Search for the cell housing the specified text and yield its (x, y) center coordinate. 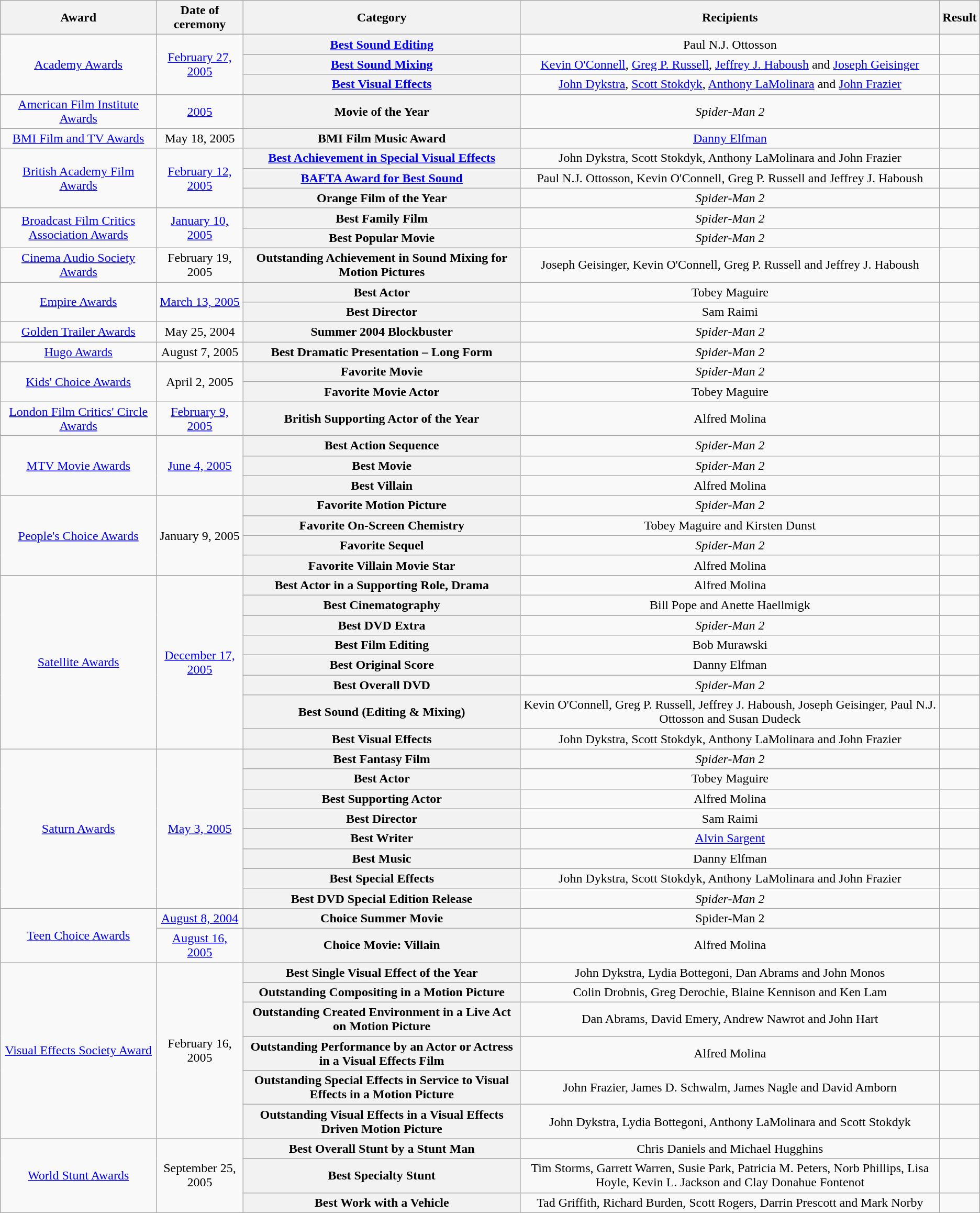
February 27, 2005 (200, 64)
Best Sound (Editing & Mixing) (381, 712)
John Dykstra, Lydia Bottegoni, Anthony LaMolinara and Scott Stokdyk (730, 1122)
Best Overall DVD (381, 685)
June 4, 2005 (200, 466)
World Stunt Awards (79, 1175)
Hugo Awards (79, 352)
Bob Murawski (730, 645)
Tobey Maguire and Kirsten Dunst (730, 525)
London Film Critics' Circle Awards (79, 419)
Teen Choice Awards (79, 935)
Best Sound Mixing (381, 64)
Favorite Motion Picture (381, 505)
Choice Summer Movie (381, 918)
Best Cinematography (381, 605)
Visual Effects Society Award (79, 1051)
August 16, 2005 (200, 945)
British Academy Film Awards (79, 178)
Outstanding Visual Effects in a Visual Effects Driven Motion Picture (381, 1122)
Kids' Choice Awards (79, 382)
Best Single Visual Effect of the Year (381, 973)
December 17, 2005 (200, 662)
Best Overall Stunt by a Stunt Man (381, 1149)
Best Villain (381, 486)
Outstanding Performance by an Actor or Actress in a Visual Effects Film (381, 1054)
Favorite On-Screen Chemistry (381, 525)
Best Original Score (381, 665)
Outstanding Achievement in Sound Mixing for Motion Pictures (381, 265)
Best Achievement in Special Visual Effects (381, 158)
Best Film Editing (381, 645)
Choice Movie: Villain (381, 945)
Best Fantasy Film (381, 759)
February 12, 2005 (200, 178)
BMI Film and TV Awards (79, 138)
Academy Awards (79, 64)
Summer 2004 Blockbuster (381, 332)
Tad Griffith, Richard Burden, Scott Rogers, Darrin Prescott and Mark Norby (730, 1203)
Outstanding Created Environment in a Live Act on Motion Picture (381, 1019)
Award (79, 18)
Favorite Movie Actor (381, 392)
Alvin Sargent (730, 839)
Saturn Awards (79, 829)
Best Supporting Actor (381, 799)
John Dykstra, Lydia Bottegoni, Dan Abrams and John Monos (730, 973)
January 10, 2005 (200, 228)
Best Work with a Vehicle (381, 1203)
People's Choice Awards (79, 535)
Favorite Sequel (381, 545)
September 25, 2005 (200, 1175)
Outstanding Compositing in a Motion Picture (381, 993)
Colin Drobnis, Greg Derochie, Blaine Kennison and Ken Lam (730, 993)
Best Popular Movie (381, 238)
Favorite Villain Movie Star (381, 565)
BMI Film Music Award (381, 138)
Orange Film of the Year (381, 198)
Best DVD Special Edition Release (381, 898)
British Supporting Actor of the Year (381, 419)
February 19, 2005 (200, 265)
May 18, 2005 (200, 138)
April 2, 2005 (200, 382)
March 13, 2005 (200, 302)
Empire Awards (79, 302)
Recipients (730, 18)
August 8, 2004 (200, 918)
Broadcast Film Critics Association Awards (79, 228)
Bill Pope and Anette Haellmigk (730, 605)
Date of ceremony (200, 18)
Best Specialty Stunt (381, 1175)
Golden Trailer Awards (79, 332)
John Frazier, James D. Schwalm, James Nagle and David Amborn (730, 1087)
Best Writer (381, 839)
Best Movie (381, 466)
Best Family Film (381, 218)
Joseph Geisinger, Kevin O'Connell, Greg P. Russell and Jeffrey J. Haboush (730, 265)
Paul N.J. Ottosson, Kevin O'Connell, Greg P. Russell and Jeffrey J. Haboush (730, 178)
Best Dramatic Presentation – Long Form (381, 352)
Chris Daniels and Michael Hugghins (730, 1149)
Best Special Effects (381, 878)
Paul N.J. Ottosson (730, 45)
February 9, 2005 (200, 419)
Category (381, 18)
January 9, 2005 (200, 535)
May 25, 2004 (200, 332)
MTV Movie Awards (79, 466)
BAFTA Award for Best Sound (381, 178)
American Film Institute Awards (79, 111)
Outstanding Special Effects in Service to Visual Effects in a Motion Picture (381, 1087)
Kevin O'Connell, Greg P. Russell, Jeffrey J. Haboush, Joseph Geisinger, Paul N.J. Ottosson and Susan Dudeck (730, 712)
Dan Abrams, David Emery, Andrew Nawrot and John Hart (730, 1019)
February 16, 2005 (200, 1051)
Best Music (381, 858)
Movie of the Year (381, 111)
Favorite Movie (381, 372)
Best Action Sequence (381, 446)
Best Sound Editing (381, 45)
Cinema Audio Society Awards (79, 265)
May 3, 2005 (200, 829)
Satellite Awards (79, 662)
Best Actor in a Supporting Role, Drama (381, 585)
Kevin O'Connell, Greg P. Russell, Jeffrey J. Haboush and Joseph Geisinger (730, 64)
Best DVD Extra (381, 625)
2005 (200, 111)
August 7, 2005 (200, 352)
Result (960, 18)
Tim Storms, Garrett Warren, Susie Park, Patricia M. Peters, Norb Phillips, Lisa Hoyle, Kevin L. Jackson and Clay Donahue Fontenot (730, 1175)
